Scan for the cell matching the given text and deliver its (x, y) coordinate at center. 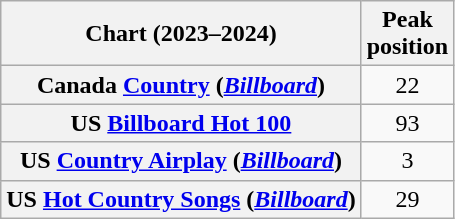
US Billboard Hot 100 (181, 123)
Peakposition (407, 34)
29 (407, 199)
22 (407, 85)
US Hot Country Songs (Billboard) (181, 199)
US Country Airplay (Billboard) (181, 161)
93 (407, 123)
Canada Country (Billboard) (181, 85)
Chart (2023–2024) (181, 34)
3 (407, 161)
